Find where the given text appears and provide that cell's center as (x, y) coordinate. 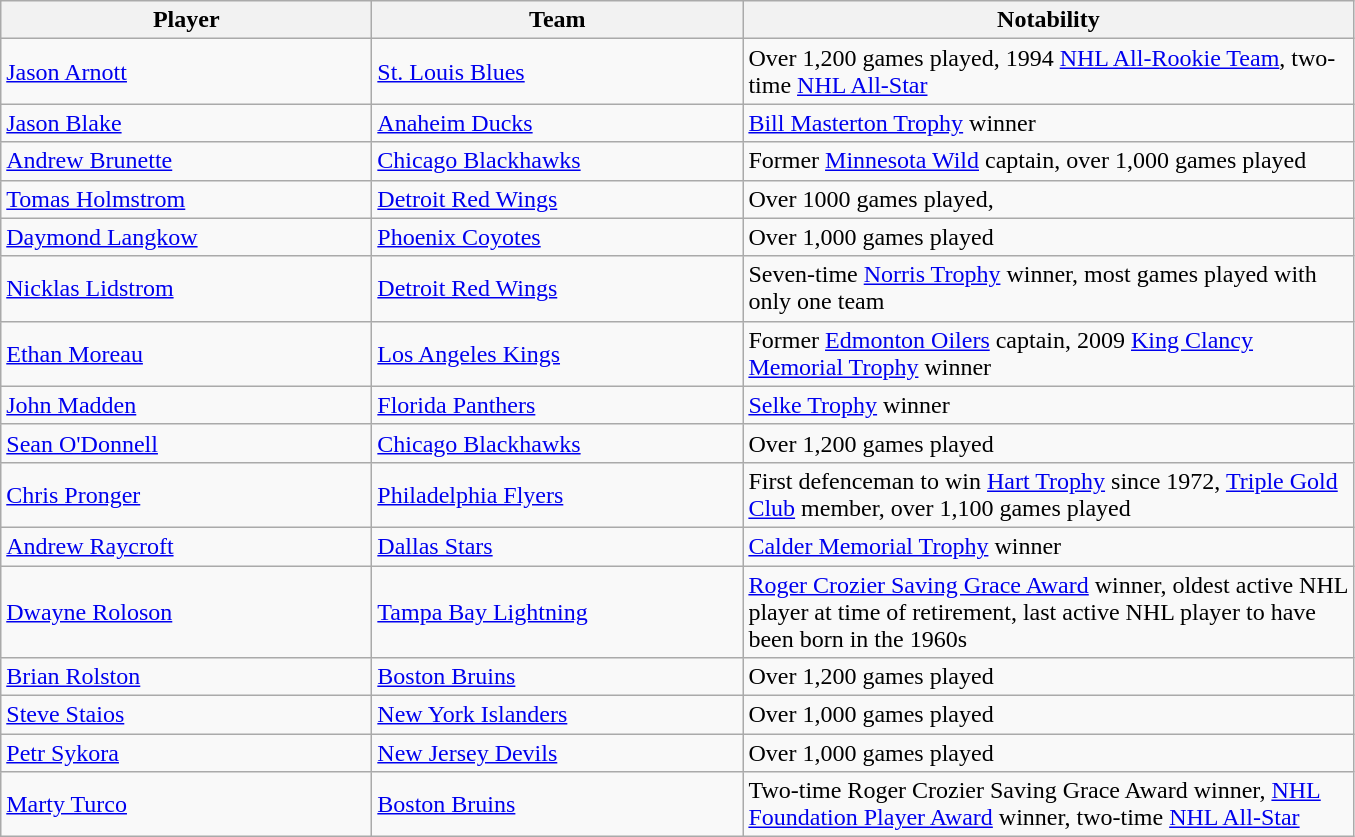
Jason Arnott (186, 72)
Former Minnesota Wild captain, over 1,000 games played (1048, 161)
Anaheim Ducks (558, 123)
Los Angeles Kings (558, 354)
Former Edmonton Oilers captain, 2009 King Clancy Memorial Trophy winner (1048, 354)
New York Islanders (558, 715)
Tomas Holmstrom (186, 199)
Dallas Stars (558, 546)
Andrew Brunette (186, 161)
Roger Crozier Saving Grace Award winner, oldest active NHL player at time of retirement, last active NHL player to have been born in the 1960s (1048, 612)
Two-time Roger Crozier Saving Grace Award winner, NHL Foundation Player Award winner, two-time NHL All-Star (1048, 804)
Chris Pronger (186, 494)
St. Louis Blues (558, 72)
Philadelphia Flyers (558, 494)
Nicklas Lidstrom (186, 288)
Dwayne Roloson (186, 612)
Seven-time Norris Trophy winner, most games played with only one team (1048, 288)
Calder Memorial Trophy winner (1048, 546)
Bill Masterton Trophy winner (1048, 123)
Florida Panthers (558, 405)
Notability (1048, 20)
Brian Rolston (186, 677)
Phoenix Coyotes (558, 237)
Over 1,200 games played, 1994 NHL All-Rookie Team, two-time NHL All-Star (1048, 72)
Jason Blake (186, 123)
Andrew Raycroft (186, 546)
Daymond Langkow (186, 237)
Player (186, 20)
Selke Trophy winner (1048, 405)
Steve Staios (186, 715)
Tampa Bay Lightning (558, 612)
Over 1000 games played, (1048, 199)
Marty Turco (186, 804)
New Jersey Devils (558, 753)
Ethan Moreau (186, 354)
First defenceman to win Hart Trophy since 1972, Triple Gold Club member, over 1,100 games played (1048, 494)
Petr Sykora (186, 753)
Team (558, 20)
Sean O'Donnell (186, 443)
John Madden (186, 405)
